Capture the cell that displays the provided text and extract its [X, Y] central coordinate. 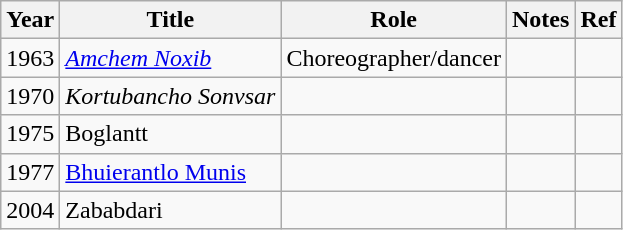
1970 [30, 96]
Role [394, 20]
1963 [30, 58]
Amchem Noxib [170, 58]
Kortubancho Sonvsar [170, 96]
Year [30, 20]
Notes [541, 20]
Zababdari [170, 210]
2004 [30, 210]
Boglantt [170, 134]
1977 [30, 172]
Bhuierantlo Munis [170, 172]
1975 [30, 134]
Ref [598, 20]
Choreographer/dancer [394, 58]
Title [170, 20]
